Locate the cell with the specified text and output its [x, y] center coordinate. 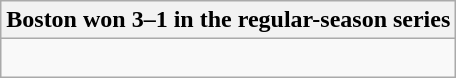
Boston won 3–1 in the regular-season series [228, 20]
